Find where the given text appears and provide that cell's center as (X, Y) coordinate. 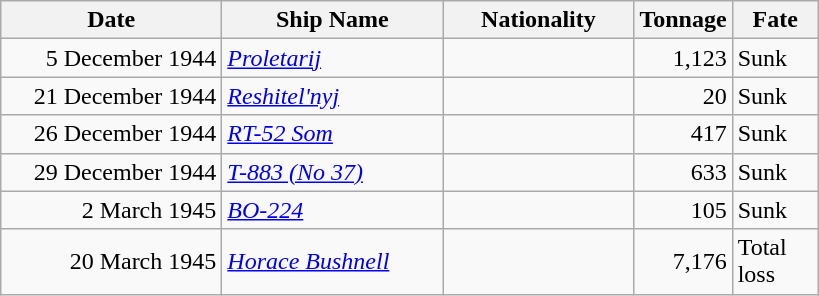
Reshitel'nyj (332, 96)
Total loss (775, 262)
633 (683, 172)
5 December 1944 (112, 58)
417 (683, 134)
29 December 1944 (112, 172)
Ship Name (332, 20)
Tonnage (683, 20)
2 March 1945 (112, 210)
Nationality (538, 20)
20 (683, 96)
Proletarij (332, 58)
RT-52 Som (332, 134)
1,123 (683, 58)
7,176 (683, 262)
Date (112, 20)
T-883 (No 37) (332, 172)
BO-224 (332, 210)
20 March 1945 (112, 262)
21 December 1944 (112, 96)
Fate (775, 20)
26 December 1944 (112, 134)
105 (683, 210)
Horace Bushnell (332, 262)
